Capture the cell that displays the provided text and extract its (X, Y) central coordinate. 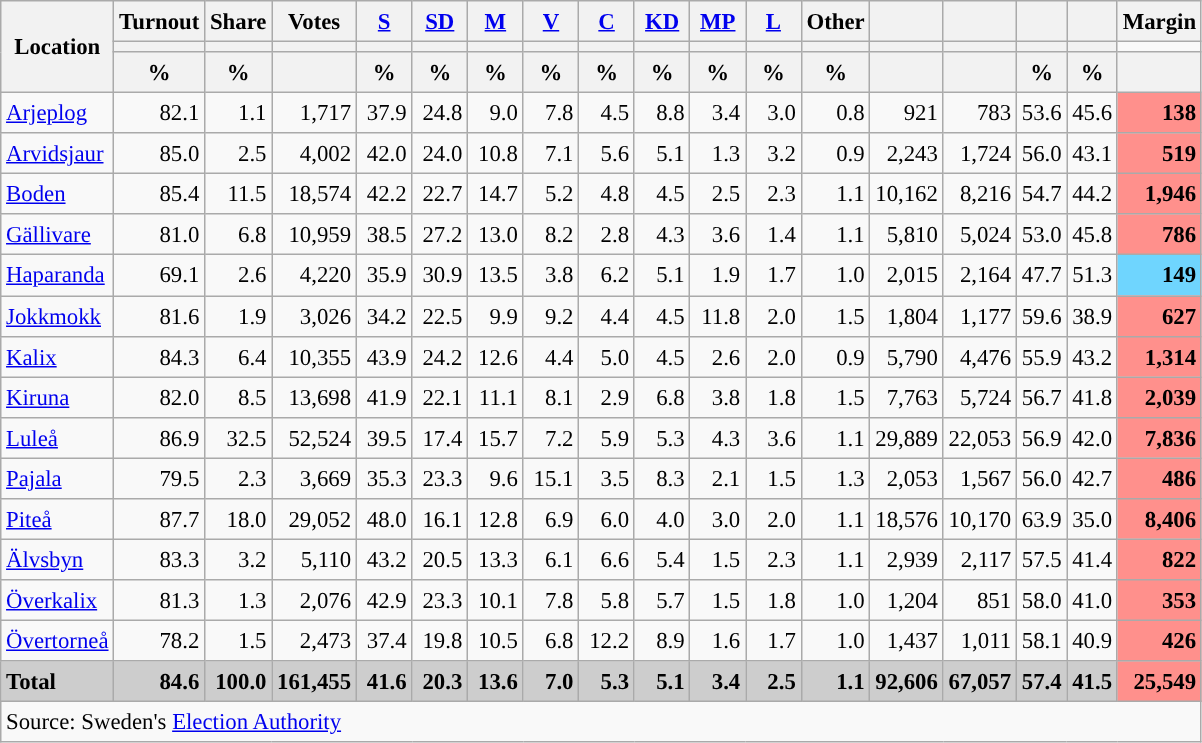
Arjeplog (58, 114)
8.8 (662, 114)
18.0 (238, 520)
2,164 (980, 276)
8.3 (662, 478)
6.0 (607, 520)
Haparanda (58, 276)
13.0 (496, 234)
426 (1159, 640)
627 (1159, 316)
1,011 (980, 640)
79.5 (160, 478)
86.9 (160, 438)
SD (440, 22)
519 (1159, 154)
41.4 (1092, 560)
38.9 (1092, 316)
10.8 (496, 154)
786 (1159, 234)
Share (238, 22)
22.1 (440, 398)
2,053 (906, 478)
9.2 (551, 316)
27.2 (440, 234)
25,549 (1159, 682)
7,836 (1159, 438)
92,606 (906, 682)
41.9 (384, 398)
138 (1159, 114)
5,724 (980, 398)
Margin (1159, 22)
53.0 (1041, 234)
3.5 (607, 478)
Älvsbyn (58, 560)
12.2 (607, 640)
16.1 (440, 520)
8.9 (662, 640)
5,810 (906, 234)
41.8 (1092, 398)
4.0 (662, 520)
35.3 (384, 478)
Gällivare (58, 234)
6.2 (607, 276)
29,052 (314, 520)
13.3 (496, 560)
12.6 (496, 356)
81.3 (160, 600)
53.6 (1041, 114)
81.0 (160, 234)
24.2 (440, 356)
52,524 (314, 438)
22.7 (440, 194)
C (607, 22)
KD (662, 22)
Kalix (58, 356)
7,763 (906, 398)
Övertorneå (58, 640)
10,959 (314, 234)
Kiruna (58, 398)
5.2 (551, 194)
1.6 (718, 640)
83.3 (160, 560)
1,314 (1159, 356)
5.0 (607, 356)
8.5 (238, 398)
34.2 (384, 316)
0.8 (836, 114)
2,243 (906, 154)
6.1 (551, 560)
35.0 (1092, 520)
11.5 (238, 194)
9.0 (496, 114)
81.6 (160, 316)
M (496, 22)
69.1 (160, 276)
921 (906, 114)
MP (718, 22)
7.1 (551, 154)
17.4 (440, 438)
Piteå (58, 520)
10,162 (906, 194)
Total (58, 682)
9.6 (496, 478)
5,024 (980, 234)
S (384, 22)
5,790 (906, 356)
1,724 (980, 154)
57.4 (1041, 682)
44.2 (1092, 194)
1,567 (980, 478)
19.8 (440, 640)
822 (1159, 560)
149 (1159, 276)
2,039 (1159, 398)
1,946 (1159, 194)
20.3 (440, 682)
486 (1159, 478)
3,026 (314, 316)
5.8 (607, 600)
15.7 (496, 438)
37.4 (384, 640)
51.3 (1092, 276)
6.4 (238, 356)
45.6 (1092, 114)
4.8 (607, 194)
37.9 (384, 114)
24.8 (440, 114)
Source: Sweden's Election Authority (602, 722)
5.6 (607, 154)
13.5 (496, 276)
2,473 (314, 640)
10,170 (980, 520)
8,216 (980, 194)
42.7 (1092, 478)
10,355 (314, 356)
13,698 (314, 398)
47.7 (1041, 276)
84.3 (160, 356)
851 (980, 600)
24.0 (440, 154)
32.5 (238, 438)
41.6 (384, 682)
8.2 (551, 234)
41.5 (1092, 682)
4,476 (980, 356)
29,889 (906, 438)
6.9 (551, 520)
Överkalix (58, 600)
4,220 (314, 276)
1,177 (980, 316)
58.0 (1041, 600)
78.2 (160, 640)
Jokkmokk (58, 316)
Other (836, 22)
6.6 (607, 560)
2,015 (906, 276)
85.0 (160, 154)
59.6 (1041, 316)
Boden (58, 194)
L (774, 22)
2.8 (607, 234)
42.2 (384, 194)
15.1 (551, 478)
2.9 (607, 398)
42.9 (384, 600)
Turnout (160, 22)
2,939 (906, 560)
56.7 (1041, 398)
84.6 (160, 682)
57.5 (1041, 560)
12.8 (496, 520)
43.9 (384, 356)
67,057 (980, 682)
2,117 (980, 560)
8,406 (1159, 520)
82.1 (160, 114)
85.4 (160, 194)
14.7 (496, 194)
8.1 (551, 398)
11.1 (496, 398)
55.9 (1041, 356)
1.4 (774, 234)
Pajala (58, 478)
54.7 (1041, 194)
20.5 (440, 560)
V (551, 22)
353 (1159, 600)
161,455 (314, 682)
5,110 (314, 560)
11.8 (718, 316)
Location (58, 47)
39.5 (384, 438)
7.0 (551, 682)
4,002 (314, 154)
783 (980, 114)
10.5 (496, 640)
Arvidsjaur (58, 154)
1,717 (314, 114)
43.1 (1092, 154)
3,669 (314, 478)
1,804 (906, 316)
Luleå (58, 438)
Votes (314, 22)
38.5 (384, 234)
41.0 (1092, 600)
100.0 (238, 682)
2,076 (314, 600)
35.9 (384, 276)
30.9 (440, 276)
2.1 (718, 478)
58.1 (1041, 640)
5.4 (662, 560)
5.9 (607, 438)
18,574 (314, 194)
22.5 (440, 316)
9.9 (496, 316)
7.2 (551, 438)
13.6 (496, 682)
56.9 (1041, 438)
1,437 (906, 640)
40.9 (1092, 640)
10.1 (496, 600)
63.9 (1041, 520)
18,576 (906, 520)
1,204 (906, 600)
22,053 (980, 438)
48.0 (384, 520)
82.0 (160, 398)
45.8 (1092, 234)
5.7 (662, 600)
87.7 (160, 520)
